Search for the cell housing the specified text and yield its (X, Y) center coordinate. 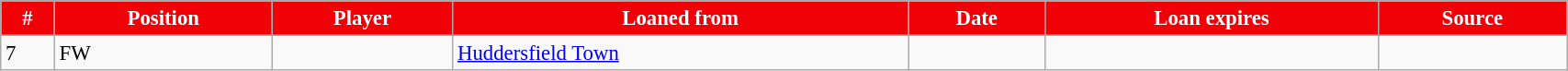
Position (164, 18)
Source (1472, 18)
FW (164, 53)
Loaned from (681, 18)
Loan expires (1212, 18)
7 (28, 53)
Huddersfield Town (681, 53)
Player (362, 18)
Date (977, 18)
# (28, 18)
